Return (x, y) of the center of cell containing provided text 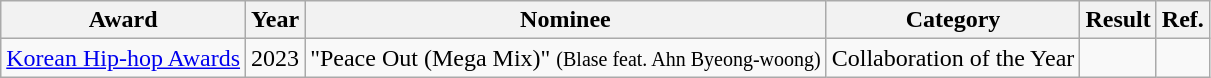
"Peace Out (Mega Mix)" (Blase feat. Ahn Byeong-woong) (566, 58)
Ref. (1182, 20)
2023 (276, 58)
Award (124, 20)
Result (1118, 20)
Category (953, 20)
Collaboration of the Year (953, 58)
Korean Hip-hop Awards (124, 58)
Nominee (566, 20)
Year (276, 20)
